Extract the (x, y) coordinate from the center of the cell holding the provided text.  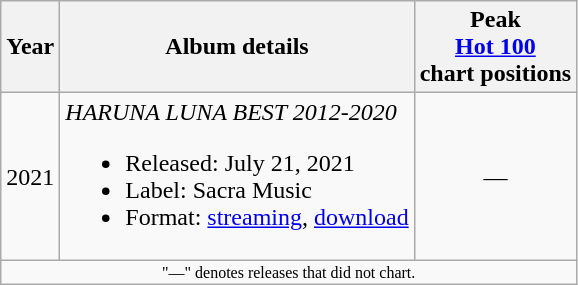
HARUNA LUNA BEST 2012-2020Released: July 21, 2021Label: Sacra MusicFormat: streaming, download (237, 176)
— (495, 176)
Album details (237, 47)
Peak Hot 100 chart positions (495, 47)
"—" denotes releases that did not chart. (289, 272)
Year (30, 47)
2021 (30, 176)
